Scan for the cell matching the given text and deliver its [X, Y] coordinate at center. 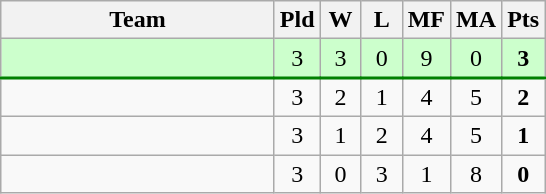
8 [476, 173]
Pts [524, 20]
MA [476, 20]
W [340, 20]
9 [426, 58]
Team [138, 20]
Pld [297, 20]
L [382, 20]
MF [426, 20]
